Output the [x, y] coordinate of the center of the cell containing the given text.  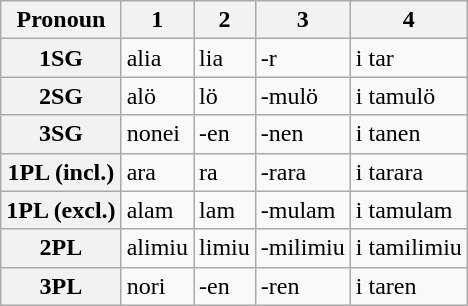
4 [408, 20]
1 [157, 20]
alam [157, 210]
2PL [61, 248]
nori [157, 286]
alö [157, 96]
-mulam [302, 210]
-nen [302, 134]
nonei [157, 134]
-rara [302, 172]
-ren [302, 286]
i tar [408, 58]
i tanen [408, 134]
3PL [61, 286]
i tamulö [408, 96]
2 [225, 20]
i tamilimiu [408, 248]
i tamulam [408, 210]
-r [302, 58]
i taren [408, 286]
i tarara [408, 172]
1SG [61, 58]
-milimiu [302, 248]
ara [157, 172]
Pronoun [61, 20]
alimiu [157, 248]
2SG [61, 96]
1PL (incl.) [61, 172]
lia [225, 58]
alia [157, 58]
ra [225, 172]
1PL (excl.) [61, 210]
-mulö [302, 96]
3SG [61, 134]
limiu [225, 248]
3 [302, 20]
lö [225, 96]
lam [225, 210]
